Return the [X, Y] coordinate for the center point of the cell that contains the specified text.  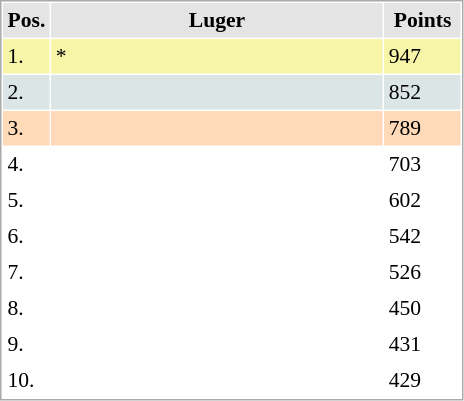
542 [422, 236]
Luger [217, 20]
8. [26, 308]
4. [26, 164]
789 [422, 128]
7. [26, 272]
852 [422, 92]
6. [26, 236]
947 [422, 56]
3. [26, 128]
431 [422, 344]
10. [26, 380]
5. [26, 200]
450 [422, 308]
2. [26, 92]
Points [422, 20]
703 [422, 164]
9. [26, 344]
526 [422, 272]
1. [26, 56]
* [217, 56]
Pos. [26, 20]
429 [422, 380]
602 [422, 200]
